Extract the [X, Y] coordinate from the center of the cell holding the provided text.  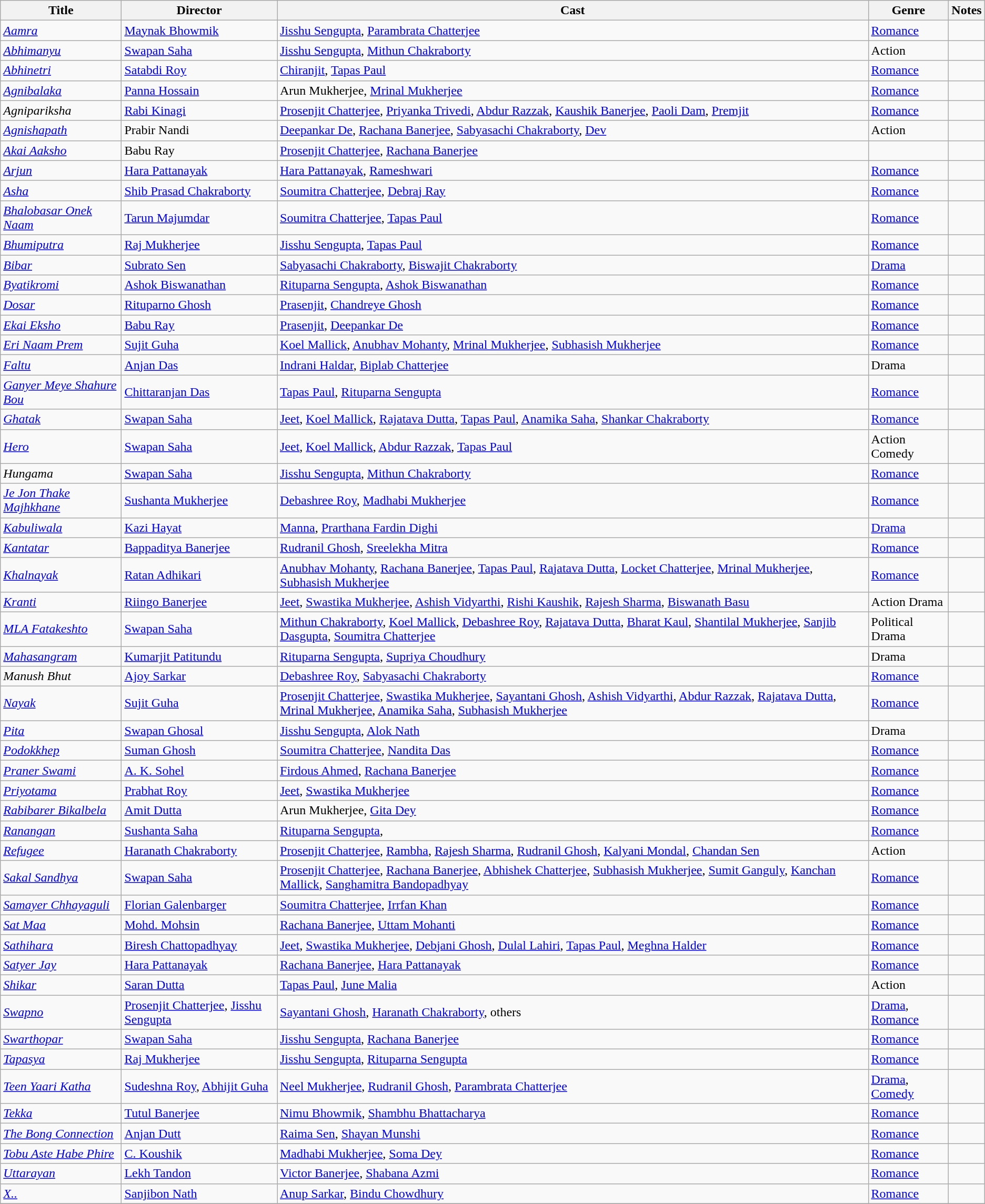
Prosenjit Chatterjee, Jisshu Sengupta [199, 1012]
Drama, Comedy [908, 1087]
Rituparna Sengupta, Supriya Choudhury [572, 656]
Hara Pattanayak, Rameshwari [572, 170]
Sat Maa [61, 925]
Sayantani Ghosh, Haranath Chakraborty, others [572, 1012]
Arun Mukherjee, Mrinal Mukherjee [572, 90]
Tobu Aste Habe Phire [61, 1154]
Abhimanyu [61, 50]
Sushanta Saha [199, 831]
Bhumiputra [61, 245]
Jeet, Swastika Mukherjee, Debjani Ghosh, Dulal Lahiri, Tapas Paul, Meghna Halder [572, 945]
Subrato Sen [199, 265]
C. Koushik [199, 1154]
Jisshu Sengupta, Rituparna Sengupta [572, 1059]
Bhalobasar Onek Naam [61, 218]
Panna Hossain [199, 90]
Samayer Chhayaguli [61, 905]
Riingo Banerjee [199, 602]
Arun Mukherjee, Gita Dey [572, 811]
Victor Banerjee, Shabana Azmi [572, 1173]
Agnishapath [61, 130]
Rituparna Sengupta, Ashok Biswanathan [572, 285]
Ashok Biswanathan [199, 285]
Sabyasachi Chakraborty, Biswajit Chakraborty [572, 265]
Debashree Roy, Madhabi Mukherjee [572, 501]
Hero [61, 446]
Tekka [61, 1114]
Action Comedy [908, 446]
Title [61, 11]
Tarun Majumdar [199, 218]
Debashree Roy, Sabyasachi Chakraborty [572, 676]
Cast [572, 11]
Asha [61, 190]
Kabuliwala [61, 528]
Prabhat Roy [199, 791]
Agnipariksha [61, 110]
Amit Dutta [199, 811]
Refugee [61, 851]
Political Drama [908, 629]
Prosenjit Chatterjee, Rambha, Rajesh Sharma, Rudranil Ghosh, Kalyani Mondal, Chandan Sen [572, 851]
Rabibarer Bikalbela [61, 811]
Drama, Romance [908, 1012]
Jeet, Swastika Mukherjee, Ashish Vidyarthi, Rishi Kaushik, Rajesh Sharma, Biswanath Basu [572, 602]
Rituparno Ghosh [199, 305]
Suman Ghosh [199, 751]
Tapas Paul, Rituparna Sengupta [572, 392]
Bibar [61, 265]
Deepankar De, Rachana Banerjee, Sabyasachi Chakraborty, Dev [572, 130]
Sushanta Mukherjee [199, 501]
Kumarjit Patitundu [199, 656]
Satyer Jay [61, 965]
Ekai Eksho [61, 325]
Anubhav Mohanty, Rachana Banerjee, Tapas Paul, Rajatava Dutta, Locket Chatterjee, Mrinal Mukherjee, Subhasish Mukherjee [572, 574]
Prosenjit Chatterjee, Priyanka Trivedi, Abdur Razzak, Kaushik Banerjee, Paoli Dam, Premjit [572, 110]
Anjan Das [199, 365]
Florian Galenbarger [199, 905]
Soumitra Chatterjee, Nandita Das [572, 751]
Rituparna Sengupta, [572, 831]
Director [199, 11]
Mohd. Mohsin [199, 925]
Chittaranjan Das [199, 392]
Biresh Chattopadhyay [199, 945]
Eri Naam Prem [61, 345]
Prosenjit Chatterjee, Rachana Banerjee [572, 150]
Soumitra Chatterjee, Debraj Ray [572, 190]
Haranath Chakraborty [199, 851]
Kranti [61, 602]
Firdous Ahmed, Rachana Banerjee [572, 771]
Arjun [61, 170]
Ganyer Meye Shahure Bou [61, 392]
MLA Fatakeshto [61, 629]
Swapno [61, 1012]
Podokkhep [61, 751]
Prasenjit, Deepankar De [572, 325]
Khalnayak [61, 574]
Jisshu Sengupta, Parambrata Chatterjee [572, 31]
Byatikromi [61, 285]
Action Drama [908, 602]
Nimu Bhowmik, Shambhu Bhattacharya [572, 1114]
Rabi Kinagi [199, 110]
Kantatar [61, 548]
The Bong Connection [61, 1134]
Raima Sen, Shayan Munshi [572, 1134]
Satabdi Roy [199, 70]
Agnibalaka [61, 90]
Swarthopar [61, 1039]
Sanjibon Nath [199, 1193]
Swapan Ghosal [199, 731]
Soumitra Chatterjee, Irrfan Khan [572, 905]
Anjan Dutt [199, 1134]
Neel Mukherjee, Rudranil Ghosh, Parambrata Chatterjee [572, 1087]
Praner Swami [61, 771]
Dosar [61, 305]
Jisshu Sengupta, Rachana Banerjee [572, 1039]
Chiranjit, Tapas Paul [572, 70]
Akai Aaksho [61, 150]
Mahasangram [61, 656]
Ghatak [61, 419]
Ratan Adhikari [199, 574]
Abhinetri [61, 70]
Faltu [61, 365]
Rachana Banerjee, Hara Pattanayak [572, 965]
Je Jon Thake Majhkhane [61, 501]
Jisshu Sengupta, Alok Nath [572, 731]
Koel Mallick, Anubhav Mohanty, Mrinal Mukherjee, Subhasish Mukherjee [572, 345]
Tapasya [61, 1059]
Prabir Nandi [199, 130]
Jeet, Koel Mallick, Abdur Razzak, Tapas Paul [572, 446]
Manush Bhut [61, 676]
A. K. Sohel [199, 771]
Rudranil Ghosh, Sreelekha Mitra [572, 548]
Nayak [61, 704]
X.. [61, 1193]
Mithun Chakraborty, Koel Mallick, Debashree Roy, Rajatava Dutta, Bharat Kaul, Shantilal Mukherjee, Sanjib Dasgupta, Soumitra Chatterjee [572, 629]
Aamra [61, 31]
Shikar [61, 985]
Kazi Hayat [199, 528]
Hungama [61, 473]
Ajoy Sarkar [199, 676]
Sakal Sandhya [61, 877]
Priyotama [61, 791]
Maynak Bhowmik [199, 31]
Indrani Haldar, Biplab Chatterjee [572, 365]
Genre [908, 11]
Ranangan [61, 831]
Bappaditya Banerjee [199, 548]
Shib Prasad Chakraborty [199, 190]
Manna, Prarthana Fardin Dighi [572, 528]
Rachana Banerjee, Uttam Mohanti [572, 925]
Anup Sarkar, Bindu Chowdhury [572, 1193]
Uttarayan [61, 1173]
Tapas Paul, June Malia [572, 985]
Notes [967, 11]
Prosenjit Chatterjee, Rachana Banerjee, Abhishek Chatterjee, Subhasish Mukherjee, Sumit Ganguly, Kanchan Mallick, Sanghamitra Bandopadhyay [572, 877]
Jisshu Sengupta, Tapas Paul [572, 245]
Prasenjit, Chandreye Ghosh [572, 305]
Lekh Tandon [199, 1173]
Pita [61, 731]
Sathihara [61, 945]
Soumitra Chatterjee, Tapas Paul [572, 218]
Saran Dutta [199, 985]
Tutul Banerjee [199, 1114]
Jeet, Koel Mallick, Rajatava Dutta, Tapas Paul, Anamika Saha, Shankar Chakraborty [572, 419]
Jeet, Swastika Mukherjee [572, 791]
Sudeshna Roy, Abhijit Guha [199, 1087]
Madhabi Mukherjee, Soma Dey [572, 1154]
Teen Yaari Katha [61, 1087]
